Find where the given text appears and provide that cell's center as (X, Y) coordinate. 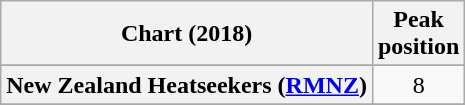
New Zealand Heatseekers (RMNZ) (187, 85)
8 (418, 85)
Chart (2018) (187, 34)
Peak position (418, 34)
